Identify which cell holds the provided text, then report its (X, Y) central coordinate. 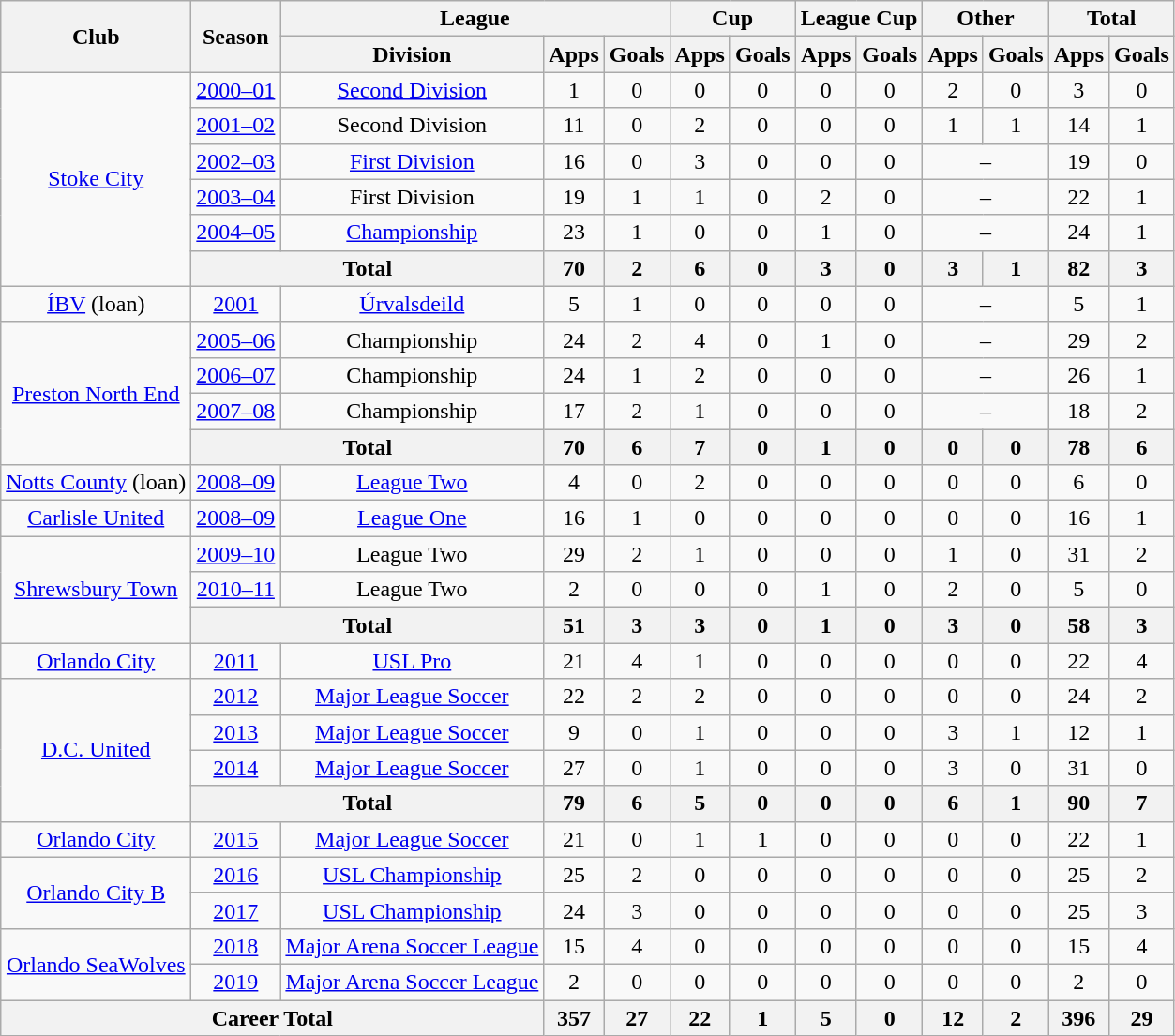
Other (986, 19)
23 (574, 233)
2016 (236, 875)
Notts County (loan) (96, 483)
2017 (236, 910)
90 (1078, 803)
2010–11 (236, 590)
Úrvalsdeild (413, 304)
2014 (236, 768)
17 (574, 411)
2000–01 (236, 90)
2003–04 (236, 197)
Carlisle United (96, 518)
2002–03 (236, 161)
2012 (236, 697)
82 (1078, 268)
League Cup (859, 19)
2019 (236, 982)
ÍBV (loan) (96, 304)
Shrewsbury Town (96, 590)
2007–08 (236, 411)
League (475, 19)
USL Pro (413, 661)
Division (413, 54)
14 (1078, 126)
2001–02 (236, 126)
9 (574, 732)
51 (574, 625)
2001 (236, 304)
18 (1078, 411)
2015 (236, 839)
Cup (732, 19)
Season (236, 37)
2018 (236, 946)
2006–07 (236, 375)
League One (413, 518)
357 (574, 1017)
Orlando SeaWolves (96, 964)
2011 (236, 661)
396 (1078, 1017)
11 (574, 126)
2005–06 (236, 339)
2013 (236, 732)
2009–10 (236, 554)
Orlando City B (96, 893)
79 (574, 803)
58 (1078, 625)
2004–05 (236, 233)
78 (1078, 447)
26 (1078, 375)
Preston North End (96, 393)
Career Total (272, 1017)
Club (96, 37)
Stoke City (96, 179)
D.C. United (96, 750)
